Detect which cell encompasses the target text, then output its [X, Y] center coordinate. 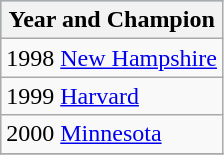
Year and Champion [112, 20]
1999 Harvard [112, 96]
1998 New Hampshire [112, 58]
2000 Minnesota [112, 134]
